Return the (x, y) coordinate for the center point of the cell that contains the specified text.  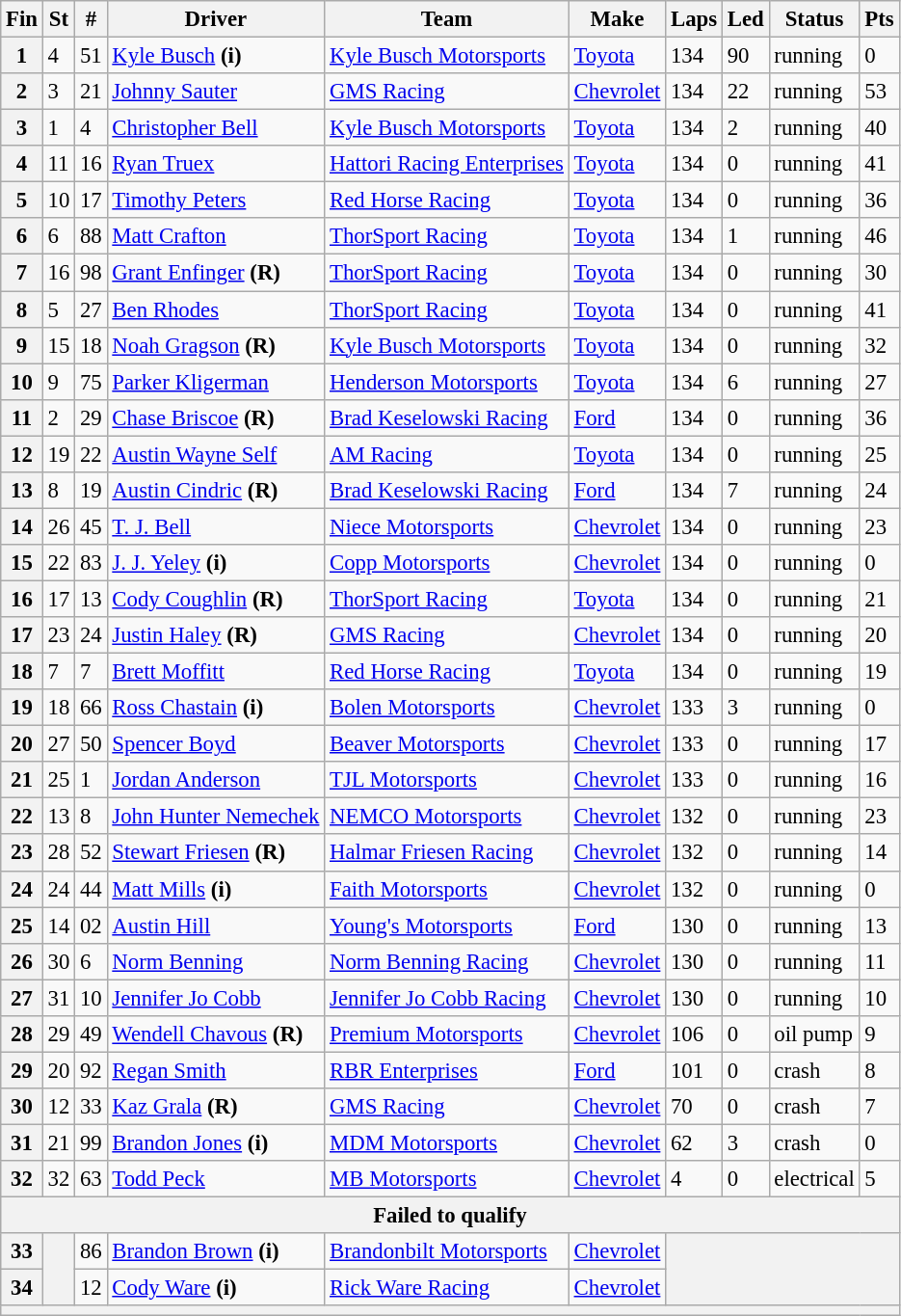
Laps (694, 19)
Led (746, 19)
Niece Motorsports (447, 526)
electrical (814, 1179)
Matt Crafton (216, 236)
Beaver Motorsports (447, 744)
Norm Benning Racing (447, 961)
AM Racing (447, 454)
Grant Enfinger (R) (216, 273)
Hattori Racing Enterprises (447, 164)
Status (814, 19)
Noah Gragson (R) (216, 345)
T. J. Bell (216, 526)
Jordan Anderson (216, 780)
Cody Ware (i) (216, 1288)
Faith Motorsports (447, 889)
Johnny Sauter (216, 92)
J. J. Yeley (i) (216, 563)
Stewart Friesen (R) (216, 853)
Young's Motorsports (447, 926)
Halmar Friesen Racing (447, 853)
Todd Peck (216, 1179)
Norm Benning (216, 961)
51 (91, 56)
Brandonbilt Motorsports (447, 1251)
88 (91, 236)
Fin (22, 19)
St (58, 19)
106 (694, 1034)
Austin Hill (216, 926)
49 (91, 1034)
Jennifer Jo Cobb Racing (447, 998)
Justin Haley (R) (216, 635)
TJL Motorsports (447, 780)
Brett Moffitt (216, 672)
oil pump (814, 1034)
45 (91, 526)
Henderson Motorsports (447, 382)
Ryan Truex (216, 164)
63 (91, 1179)
Bolen Motorsports (447, 708)
34 (22, 1288)
70 (694, 1107)
Matt Mills (i) (216, 889)
02 (91, 926)
Pts (879, 19)
John Hunter Nemechek (216, 817)
75 (91, 382)
# (91, 19)
52 (91, 853)
Team (447, 19)
Copp Motorsports (447, 563)
Brandon Jones (i) (216, 1142)
NEMCO Motorsports (447, 817)
50 (91, 744)
RBR Enterprises (447, 1070)
Parker Kligerman (216, 382)
Kyle Busch (i) (216, 56)
Driver (216, 19)
Spencer Boyd (216, 744)
Failed to qualify (450, 1216)
Premium Motorsports (447, 1034)
98 (91, 273)
53 (879, 92)
Cody Coughlin (R) (216, 599)
Christopher Bell (216, 128)
40 (879, 128)
Wendell Chavous (R) (216, 1034)
Make (617, 19)
Chase Briscoe (R) (216, 417)
66 (91, 708)
83 (91, 563)
86 (91, 1251)
Timothy Peters (216, 201)
46 (879, 236)
Brandon Brown (i) (216, 1251)
92 (91, 1070)
Ross Chastain (i) (216, 708)
Jennifer Jo Cobb (216, 998)
Ben Rhodes (216, 309)
Austin Wayne Self (216, 454)
Austin Cindric (R) (216, 491)
MB Motorsports (447, 1179)
Kaz Grala (R) (216, 1107)
90 (746, 56)
Rick Ware Racing (447, 1288)
99 (91, 1142)
62 (694, 1142)
MDM Motorsports (447, 1142)
Regan Smith (216, 1070)
44 (91, 889)
101 (694, 1070)
